From the cell containing the given text, extract its center point as [x, y] coordinate. 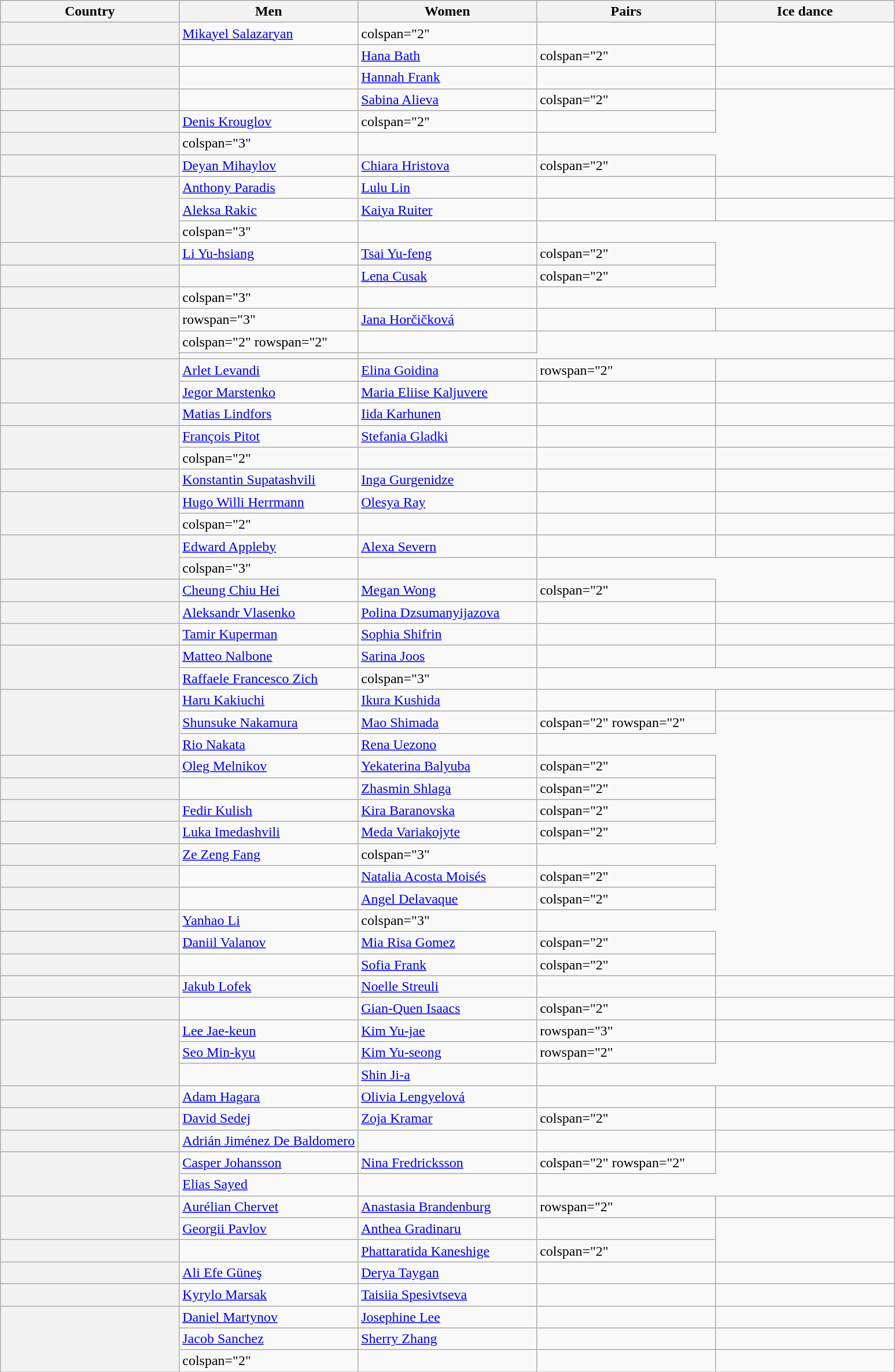
Kim Yu-jae [448, 1031]
Olivia Lengyelová [448, 1097]
David Sedej [268, 1119]
Chiara Hristova [448, 165]
Meda Variakojyte [448, 832]
Pairs [626, 12]
Sophia Shifrin [448, 635]
Daniil Valanov [268, 942]
Angel Delavaque [448, 898]
Sofia Frank [448, 964]
Megan Wong [448, 590]
Elina Goidina [448, 370]
Daniel Martynov [268, 1317]
Jegor Marstenko [268, 392]
Jacob Sanchez [268, 1339]
Matias Lindfors [268, 414]
Kira Baranovska [448, 810]
Zhasmin Shlaga [448, 788]
Nina Fredricksson [448, 1163]
Casper Johansson [268, 1163]
Georgii Pavlov [268, 1229]
Cheung Chiu Hei [268, 590]
Aleksa Rakic [268, 209]
Women [448, 12]
Yanhao Li [268, 920]
Hana Bath [448, 56]
Gian-Quen Isaacs [448, 1009]
Haru Kakiuchi [268, 700]
Hannah Frank [448, 78]
Zoja Kramar [448, 1119]
Aleksandr Vlasenko [268, 613]
Li Yu-hsiang [268, 253]
Lulu Lin [448, 187]
Ali Efe Güneş [268, 1273]
Aurélian Chervet [268, 1207]
Yekaterina Balyuba [448, 766]
Luka Imedashvili [268, 832]
Phattaratida Kaneshige [448, 1251]
Kim Yu-seong [448, 1053]
Anastasia Brandenburg [448, 1207]
Fedir Kulish [268, 810]
Taisiia Spesivtseva [448, 1294]
Edward Appleby [268, 546]
Mia Risa Gomez [448, 942]
Sabina Alieva [448, 99]
Inga Gurgenidze [448, 480]
Sherry Zhang [448, 1339]
Jakub Lofek [268, 987]
Mikayel Salazaryan [268, 34]
Mao Shimada [448, 722]
Ikura Kushida [448, 700]
Elias Sayed [268, 1185]
Matteo Nalbone [268, 657]
Maria Eliise Kaljuvere [448, 392]
Lena Cusak [448, 276]
Josephine Lee [448, 1317]
Alexa Severn [448, 546]
Natalia Acosta Moisés [448, 876]
Raffaele Francesco Zich [268, 678]
Polina Dzsumanyijazova [448, 613]
Country [90, 12]
Men [268, 12]
Stefania Gladki [448, 436]
Anthea Gradinaru [448, 1229]
Arlet Levandi [268, 370]
Seo Min-kyu [268, 1053]
Deyan Mihaylov [268, 165]
Denis Krouglov [268, 121]
Ze Zeng Fang [268, 854]
Anthony Paradis [268, 187]
Rio Nakata [268, 744]
Adam Hagara [268, 1097]
Jana Horčičková [448, 320]
Noelle Streuli [448, 987]
Kaiya Ruiter [448, 209]
Rena Uezono [448, 744]
Olesya Ray [448, 502]
Konstantin Supatashvili [268, 480]
Tsai Yu-feng [448, 253]
Derya Taygan [448, 1273]
Iida Karhunen [448, 414]
Lee Jae-keun [268, 1031]
Ice dance [805, 12]
Kyrylo Marsak [268, 1294]
Tamir Kuperman [268, 635]
Sarina Joos [448, 657]
Hugo Willi Herrmann [268, 502]
Adrián Jiménez De Baldomero [268, 1141]
Oleg Melnikov [268, 766]
Shin Ji-a [448, 1075]
François Pitot [268, 436]
Shunsuke Nakamura [268, 722]
